Capture the cell that displays the provided text and extract its (X, Y) central coordinate. 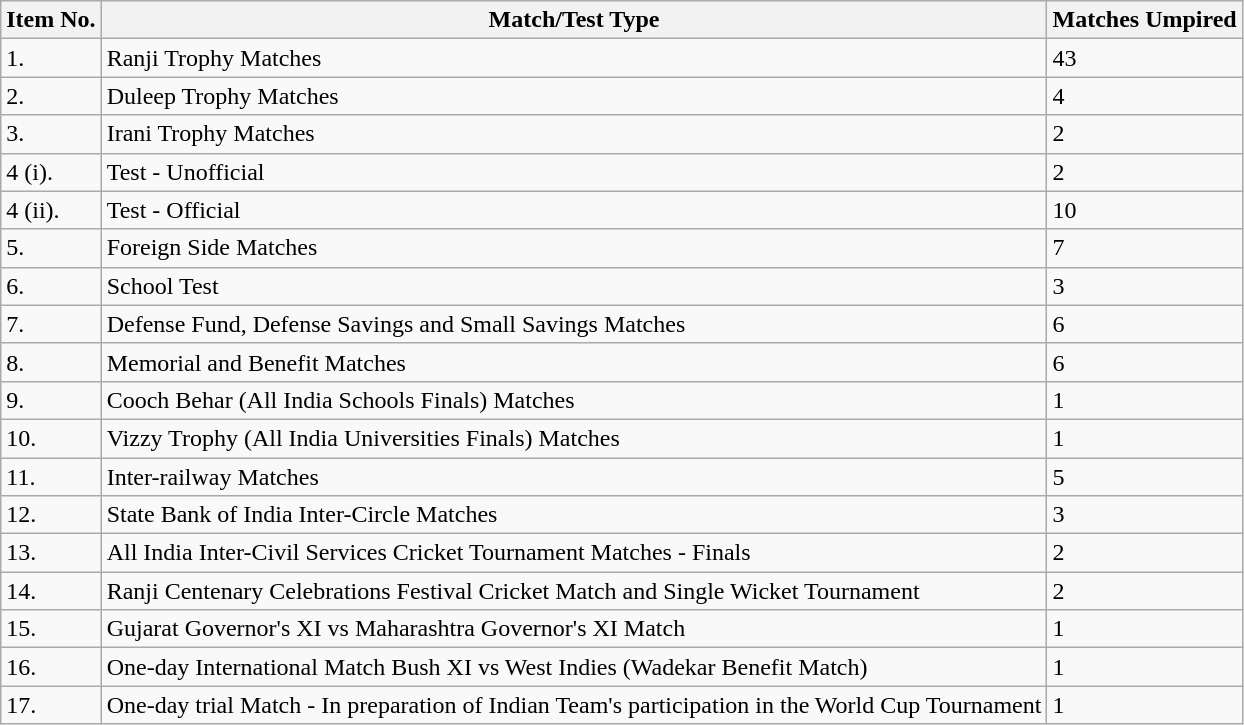
7 (1144, 248)
Ranji Trophy Matches (574, 58)
15. (51, 629)
Match/Test Type (574, 20)
Foreign Side Matches (574, 248)
10. (51, 438)
16. (51, 667)
17. (51, 705)
One-day trial Match - In preparation of Indian Team's participation in the World Cup Tournament (574, 705)
1. (51, 58)
13. (51, 553)
Vizzy Trophy (All India Universities Finals) Matches (574, 438)
5 (1144, 477)
8. (51, 362)
Test - Unofficial (574, 172)
Test - Official (574, 210)
Memorial and Benefit Matches (574, 362)
4 (ii). (51, 210)
Inter-railway Matches (574, 477)
State Bank of India Inter-Circle Matches (574, 515)
12. (51, 515)
Defense Fund, Defense Savings and Small Savings Matches (574, 324)
4 (1144, 96)
5. (51, 248)
3. (51, 134)
11. (51, 477)
Irani Trophy Matches (574, 134)
2. (51, 96)
Duleep Trophy Matches (574, 96)
School Test (574, 286)
Matches Umpired (1144, 20)
One-day International Match Bush XI vs West Indies (Wadekar Benefit Match) (574, 667)
7. (51, 324)
14. (51, 591)
4 (i). (51, 172)
Cooch Behar (All India Schools Finals) Matches (574, 400)
6. (51, 286)
9. (51, 400)
Ranji Centenary Celebrations Festival Cricket Match and Single Wicket Tournament (574, 591)
10 (1144, 210)
43 (1144, 58)
Item No. (51, 20)
All India Inter-Civil Services Cricket Tournament Matches - Finals (574, 553)
Gujarat Governor's XI vs Maharashtra Governor's XI Match (574, 629)
